Output the (x, y) coordinate of the center of the cell containing the given text.  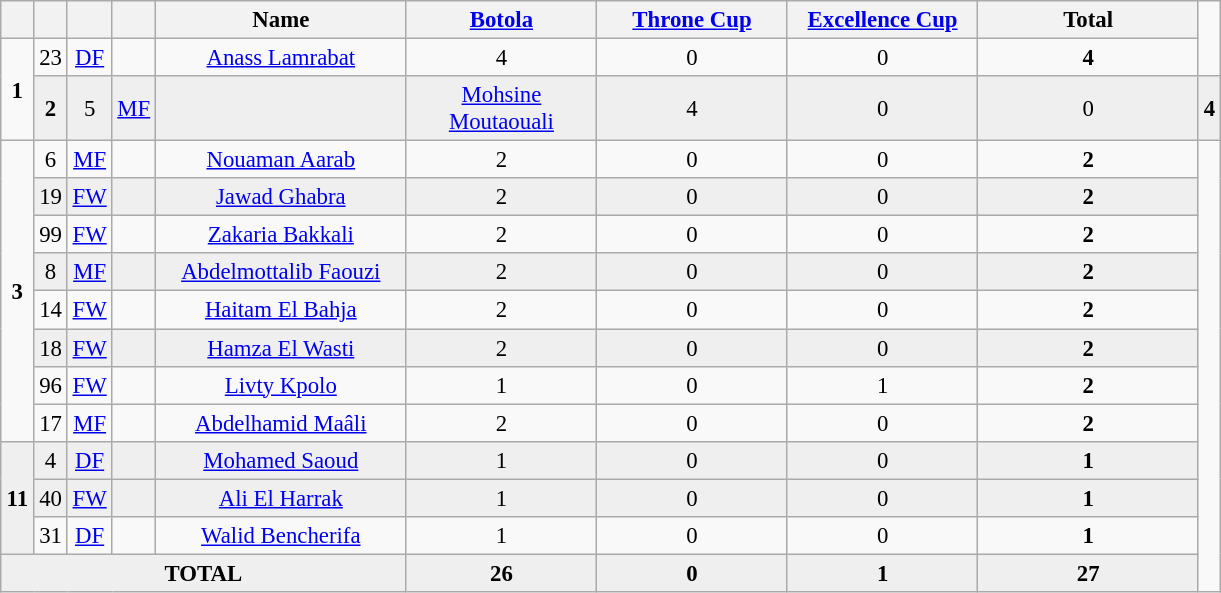
8 (50, 273)
99 (50, 235)
Hamza El Wasti (282, 348)
Excellence Cup (882, 20)
40 (50, 498)
Throne Cup (692, 20)
Walid Bencherifa (282, 536)
Jawad Ghabra (282, 197)
Mohsine Moutaouali (502, 108)
Botola (502, 20)
5 (90, 108)
Livty Kpolo (282, 385)
Name (282, 20)
Nouaman Aarab (282, 160)
96 (50, 385)
Abdelhamid Maâli (282, 423)
31 (50, 536)
11 (18, 498)
Total (1088, 20)
Abdelmottalib Faouzi (282, 273)
23 (50, 58)
19 (50, 197)
27 (1088, 573)
17 (50, 423)
Ali El Harrak (282, 498)
18 (50, 348)
14 (50, 310)
26 (502, 573)
6 (50, 160)
Anass Lamrabat (282, 58)
Mohamed Saoud (282, 460)
3 (18, 292)
TOTAL (204, 573)
Haitam El Bahja (282, 310)
Zakaria Bakkali (282, 235)
